Return the [x, y] coordinate for the center point of the cell that contains the specified text.  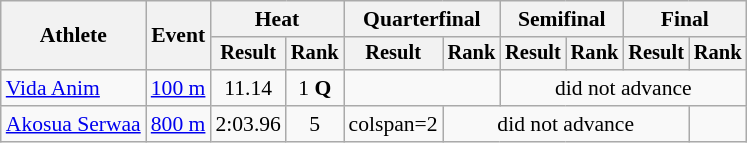
Athlete [74, 36]
Final [684, 19]
Vida Anim [74, 88]
Akosua Serwaa [74, 124]
Event [178, 36]
Heat [276, 19]
11.14 [248, 88]
5 [315, 124]
800 m [178, 124]
Quarterfinal [422, 19]
2:03.96 [248, 124]
Semifinal [562, 19]
colspan=2 [394, 124]
1 Q [315, 88]
100 m [178, 88]
